Output the (x, y) coordinate of the center of the cell containing the given text.  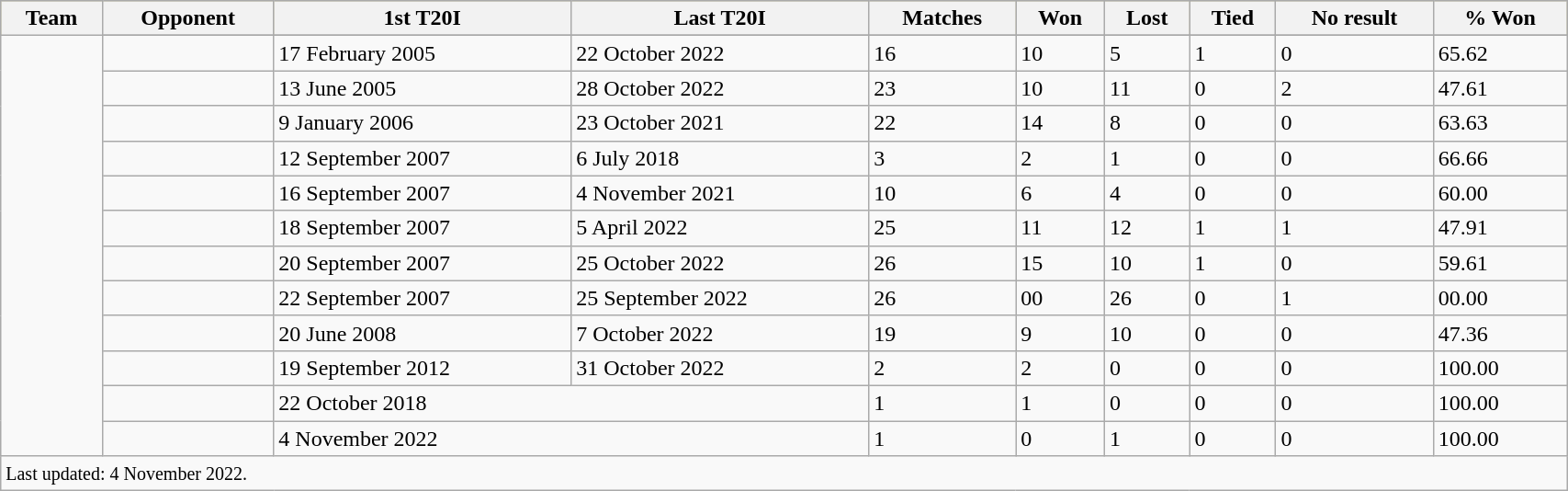
No result (1354, 18)
9 (1060, 333)
22 September 2007 (423, 298)
00 (1060, 298)
4 (1147, 193)
9 January 2006 (423, 123)
4 November 2021 (720, 193)
Team (51, 18)
7 October 2022 (720, 333)
59.61 (1499, 263)
6 July 2018 (720, 158)
14 (1060, 123)
47.91 (1499, 228)
65.62 (1499, 53)
19 (942, 333)
20 June 2008 (423, 333)
19 September 2012 (423, 368)
22 October 2022 (720, 53)
Won (1060, 18)
4 November 2022 (571, 439)
3 (942, 158)
Tied (1233, 18)
31 October 2022 (720, 368)
20 September 2007 (423, 263)
23 (942, 88)
12 September 2007 (423, 158)
22 (942, 123)
60.00 (1499, 193)
Opponent (187, 18)
47.36 (1499, 333)
8 (1147, 123)
25 September 2022 (720, 298)
22 October 2018 (571, 403)
15 (1060, 263)
66.66 (1499, 158)
12 (1147, 228)
13 June 2005 (423, 88)
Matches (942, 18)
47.61 (1499, 88)
16 (942, 53)
Lost (1147, 18)
63.63 (1499, 123)
25 (942, 228)
6 (1060, 193)
16 September 2007 (423, 193)
18 September 2007 (423, 228)
1st T20I (423, 18)
% Won (1499, 18)
00.00 (1499, 298)
28 October 2022 (720, 88)
5 (1147, 53)
23 October 2021 (720, 123)
Last T20I (720, 18)
5 April 2022 (720, 228)
17 February 2005 (423, 53)
25 October 2022 (720, 263)
Last updated: 4 November 2022. (784, 474)
